Scan for the cell matching the given text and deliver its [X, Y] coordinate at center. 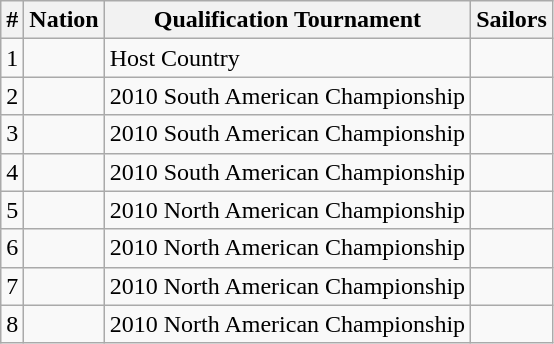
8 [12, 324]
Nation [64, 20]
6 [12, 248]
4 [12, 172]
# [12, 20]
Sailors [512, 20]
5 [12, 210]
Host Country [287, 58]
3 [12, 134]
7 [12, 286]
Qualification Tournament [287, 20]
2 [12, 96]
1 [12, 58]
